Provide the [X, Y] coordinate of the cell's center where the given text is located.  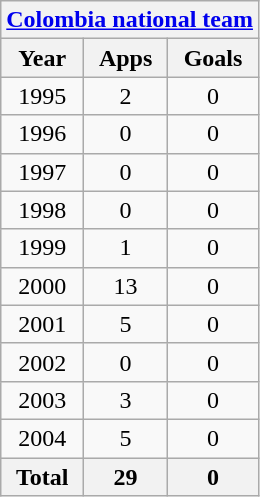
1 [126, 248]
2004 [42, 438]
2003 [42, 400]
2 [126, 96]
2001 [42, 324]
2000 [42, 286]
Year [42, 58]
Total [42, 477]
13 [126, 286]
Goals [214, 58]
Apps [126, 58]
1999 [42, 248]
1997 [42, 172]
2002 [42, 362]
Colombia national team [130, 20]
3 [126, 400]
1995 [42, 96]
29 [126, 477]
1998 [42, 210]
1996 [42, 134]
